Provide the (X, Y) coordinate of the cell's center where the given text is located.  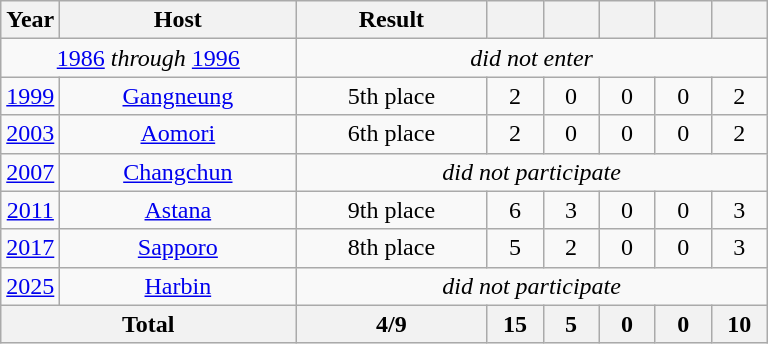
2017 (30, 248)
did not enter (532, 58)
9th place (392, 210)
Sapporo (178, 248)
2003 (30, 134)
Changchun (178, 172)
Aomori (178, 134)
5th place (392, 96)
1999 (30, 96)
Host (178, 20)
6 (515, 210)
Gangneung (178, 96)
2025 (30, 286)
Result (392, 20)
2007 (30, 172)
6th place (392, 134)
Astana (178, 210)
4/9 (392, 324)
Year (30, 20)
2011 (30, 210)
10 (739, 324)
8th place (392, 248)
1986 through 1996 (148, 58)
15 (515, 324)
Total (148, 324)
Harbin (178, 286)
